Find where the given text appears and provide that cell's center as (x, y) coordinate. 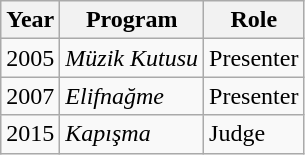
2005 (30, 58)
Program (132, 20)
Role (254, 20)
Müzik Kutusu (132, 58)
Kapışma (132, 134)
2007 (30, 96)
Judge (254, 134)
Elifnağme (132, 96)
2015 (30, 134)
Year (30, 20)
